Detect which cell encompasses the target text, then output its (x, y) center coordinate. 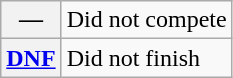
Did not finish (146, 58)
Did not compete (146, 20)
DNF (31, 58)
— (31, 20)
